Extract the [x, y] coordinate from the center of the cell holding the provided text.  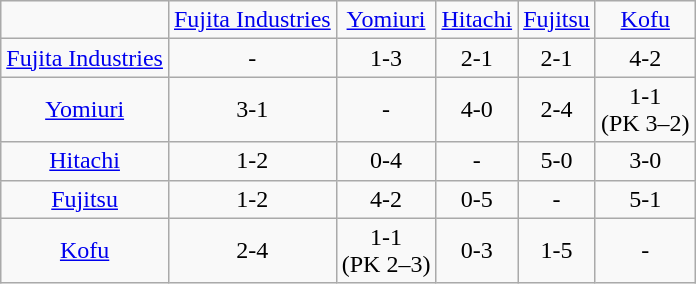
1-1(PK 3–2) [645, 110]
1-5 [557, 250]
1-3 [386, 58]
0-5 [477, 199]
5-0 [557, 161]
1-1(PK 2–3) [386, 250]
0-3 [477, 250]
5-1 [645, 199]
4-0 [477, 110]
3-1 [252, 110]
3-0 [645, 161]
0-4 [386, 161]
